Extract the (x, y) coordinate from the center of the cell holding the provided text.  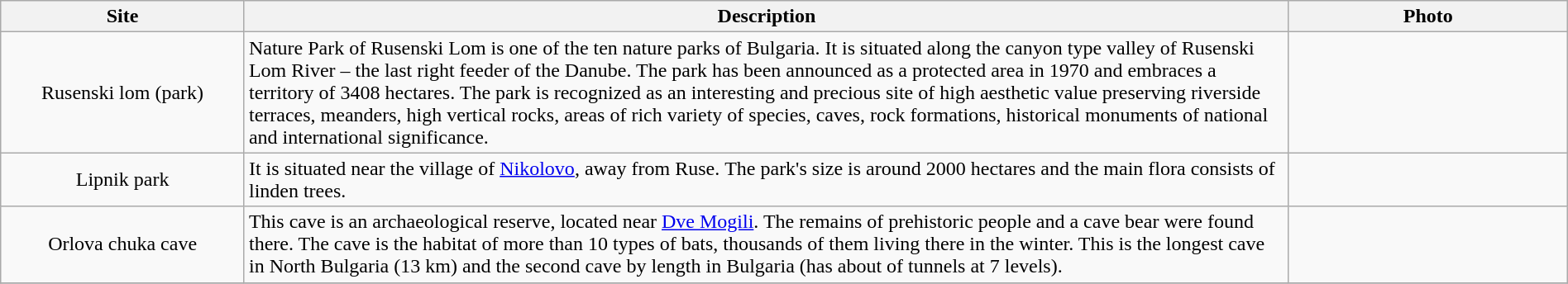
Lipnik park (122, 180)
Rusenski lom (park) (122, 92)
Site (122, 17)
Description (766, 17)
Photo (1427, 17)
Orlova chuka cave (122, 244)
It is situated near the village of Nikolovo, away from Rusе. The park's size is around 2000 hectares and the main flora consists of linden trees. (766, 180)
